For the text-containing cell, return its midpoint in (x, y) coordinate format. 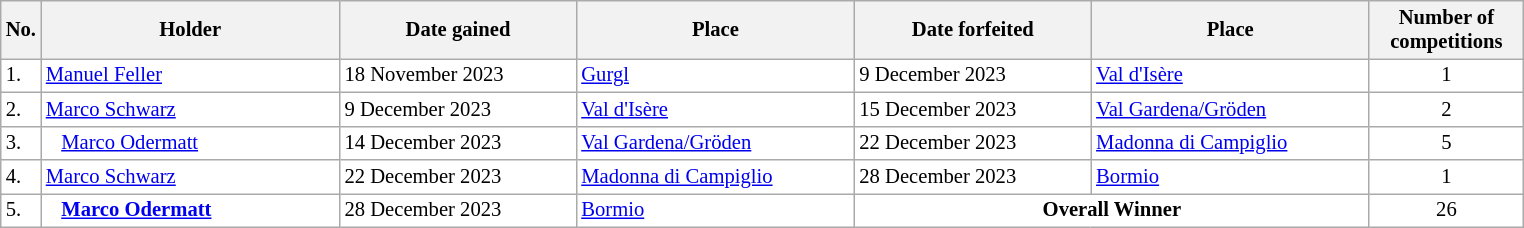
Overall Winner (1112, 210)
3. (21, 143)
5. (21, 210)
26 (1446, 210)
Gurgl (715, 75)
Date forfeited (972, 29)
1. (21, 75)
18 November 2023 (458, 75)
2 (1446, 109)
15 December 2023 (972, 109)
Manuel Feller (190, 75)
Number of competitions (1446, 29)
4. (21, 177)
14 December 2023 (458, 143)
No. (21, 29)
Holder (190, 29)
5 (1446, 143)
2. (21, 109)
Date gained (458, 29)
